Search for the cell housing the specified text and yield its [x, y] center coordinate. 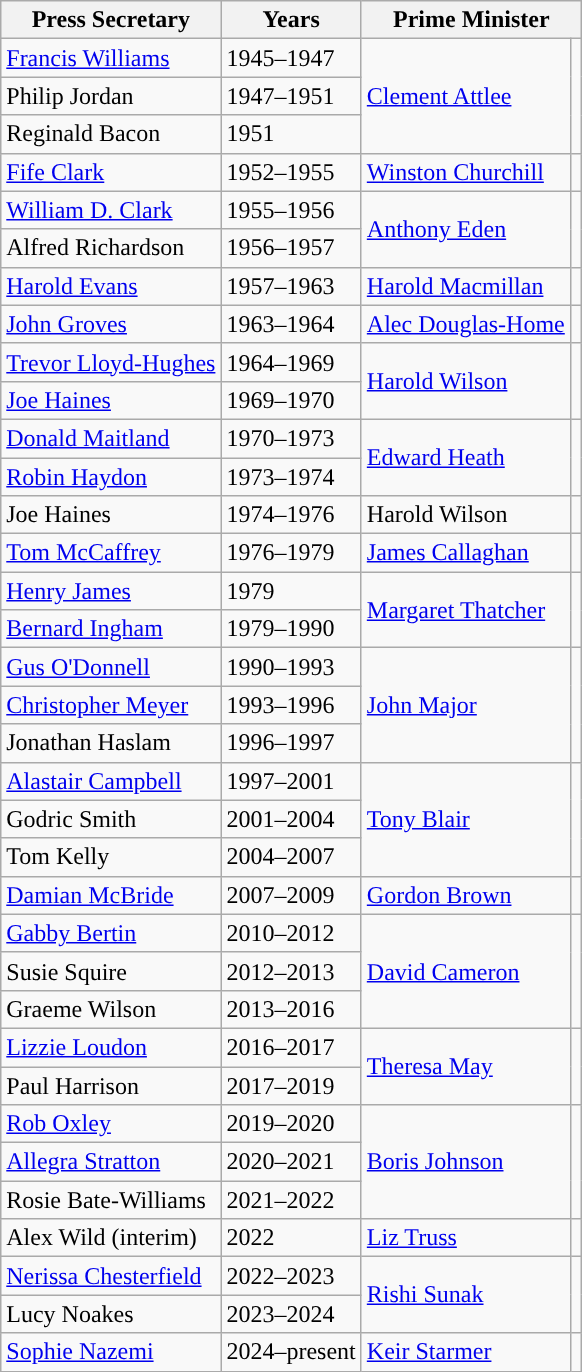
2013–2016 [291, 1009]
Prime Minister [471, 20]
Paul Harrison [111, 1085]
2021–2022 [291, 1200]
Keir Starmer [466, 1352]
Harold Evans [111, 286]
1956–1957 [291, 248]
1993–1996 [291, 705]
Susie Squire [111, 971]
1951 [291, 134]
Henry James [111, 591]
Alex Wild (interim) [111, 1238]
1957–1963 [291, 286]
Philip Jordan [111, 96]
2019–2020 [291, 1124]
Rishi Sunak [466, 1295]
Robin Haydon [111, 477]
2004–2007 [291, 857]
Trevor Lloyd-Hughes [111, 362]
Gus O'Donnell [111, 667]
Gabby Bertin [111, 933]
Nerissa Chesterfield [111, 1276]
Graeme Wilson [111, 1009]
1955–1956 [291, 210]
2022–2023 [291, 1276]
Anthony Eden [466, 229]
Alec Douglas-Home [466, 324]
Rosie Bate-Williams [111, 1200]
2020–2021 [291, 1162]
1969–1970 [291, 400]
Clement Attlee [466, 96]
Boris Johnson [466, 1162]
Press Secretary [111, 20]
1964–1969 [291, 362]
1974–1976 [291, 515]
Edward Heath [466, 457]
Fife Clark [111, 172]
Lizzie Loudon [111, 1047]
Lucy Noakes [111, 1314]
Theresa May [466, 1066]
Alfred Richardson [111, 248]
Bernard Ingham [111, 629]
2001–2004 [291, 819]
1973–1974 [291, 477]
Winston Churchill [466, 172]
John Major [466, 705]
Gordon Brown [466, 895]
2016–2017 [291, 1047]
1952–1955 [291, 172]
2007–2009 [291, 895]
Christopher Meyer [111, 705]
Margaret Thatcher [466, 610]
Allegra Stratton [111, 1162]
Harold Macmillan [466, 286]
Jonathan Haslam [111, 743]
1945–1947 [291, 58]
1979 [291, 591]
Tom McCaffrey [111, 553]
Francis Williams [111, 58]
Reginald Bacon [111, 134]
Years [291, 20]
1990–1993 [291, 667]
1947–1951 [291, 96]
James Callaghan [466, 553]
Liz Truss [466, 1238]
2024–present [291, 1352]
Rob Oxley [111, 1124]
2010–2012 [291, 933]
Tony Blair [466, 819]
2023–2024 [291, 1314]
William D. Clark [111, 210]
1996–1997 [291, 743]
Godric Smith [111, 819]
David Cameron [466, 971]
1979–1990 [291, 629]
Alastair Campbell [111, 781]
2017–2019 [291, 1085]
Sophie Nazemi [111, 1352]
Donald Maitland [111, 438]
1970–1973 [291, 438]
2022 [291, 1238]
1963–1964 [291, 324]
Damian McBride [111, 895]
1976–1979 [291, 553]
2012–2013 [291, 971]
Tom Kelly [111, 857]
John Groves [111, 324]
1997–2001 [291, 781]
